Determine the (x, y) coordinate at the center of the cell enclosing the given text.  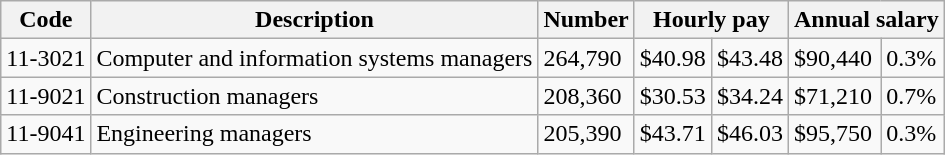
264,790 (586, 58)
205,390 (586, 134)
Code (46, 20)
0.7% (912, 96)
$40.98 (672, 58)
$71,210 (834, 96)
Construction managers (314, 96)
Computer and information systems managers (314, 58)
Annual salary (866, 20)
$90,440 (834, 58)
$34.24 (750, 96)
$30.53 (672, 96)
11-9021 (46, 96)
Number (586, 20)
Hourly pay (711, 20)
$43.71 (672, 134)
11-9041 (46, 134)
$43.48 (750, 58)
$46.03 (750, 134)
$95,750 (834, 134)
Engineering managers (314, 134)
208,360 (586, 96)
11-3021 (46, 58)
Description (314, 20)
